Detect which cell encompasses the target text, then output its [X, Y] center coordinate. 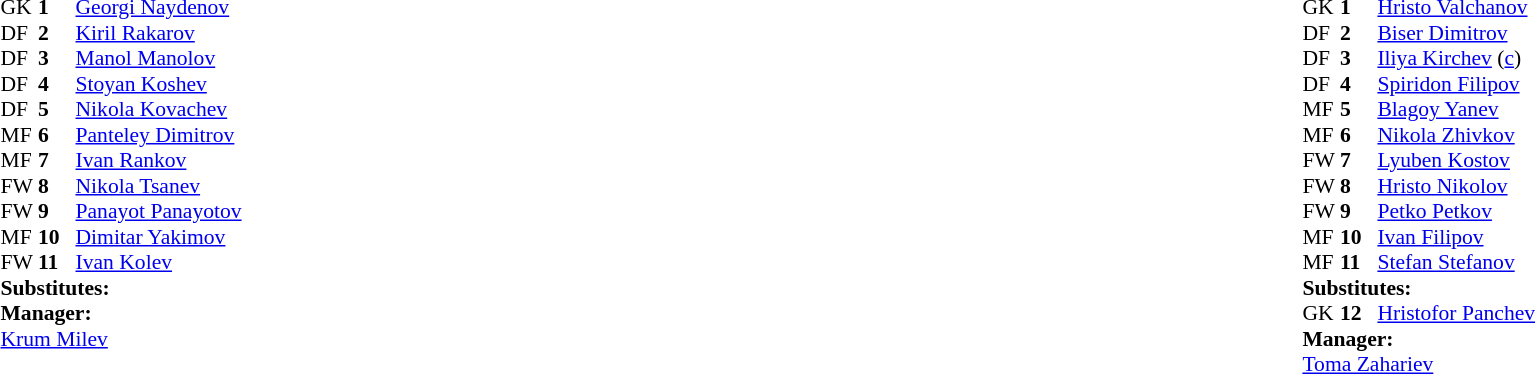
Panayot Panayotov [159, 211]
Krum Milev [120, 339]
Kiril Rakarov [159, 33]
Nikola Kovachev [159, 109]
Biser Dimitrov [1456, 33]
Iliya Kirchev (c) [1456, 59]
GK [1321, 313]
Dimitar Yakimov [159, 237]
Stefan Stefanov [1456, 263]
Nikola Zhivkov [1456, 135]
Hristo Nikolov [1456, 186]
Ivan Kolev [159, 263]
Ivan Rankov [159, 161]
Blagoy Yanev [1456, 109]
Panteley Dimitrov [159, 135]
Petko Petkov [1456, 211]
Lyuben Kostov [1456, 161]
12 [1359, 313]
Nikola Tsanev [159, 186]
Ivan Filipov [1456, 237]
Spiridon Filipov [1456, 84]
Hristofor Panchev [1456, 313]
Manol Manolov [159, 59]
Stoyan Koshev [159, 84]
